Pinpoint the cell where the given text exists, returning its [x, y] midpoint coordinate. 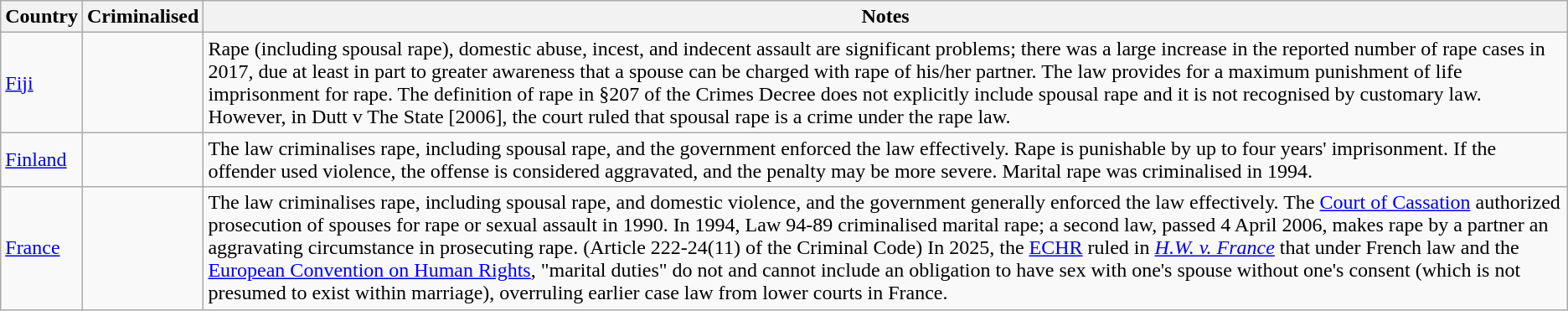
Finland [42, 159]
Country [42, 17]
Criminalised [142, 17]
Notes [885, 17]
Fiji [42, 82]
France [42, 248]
